From the cell containing the given text, extract its center point as [X, Y] coordinate. 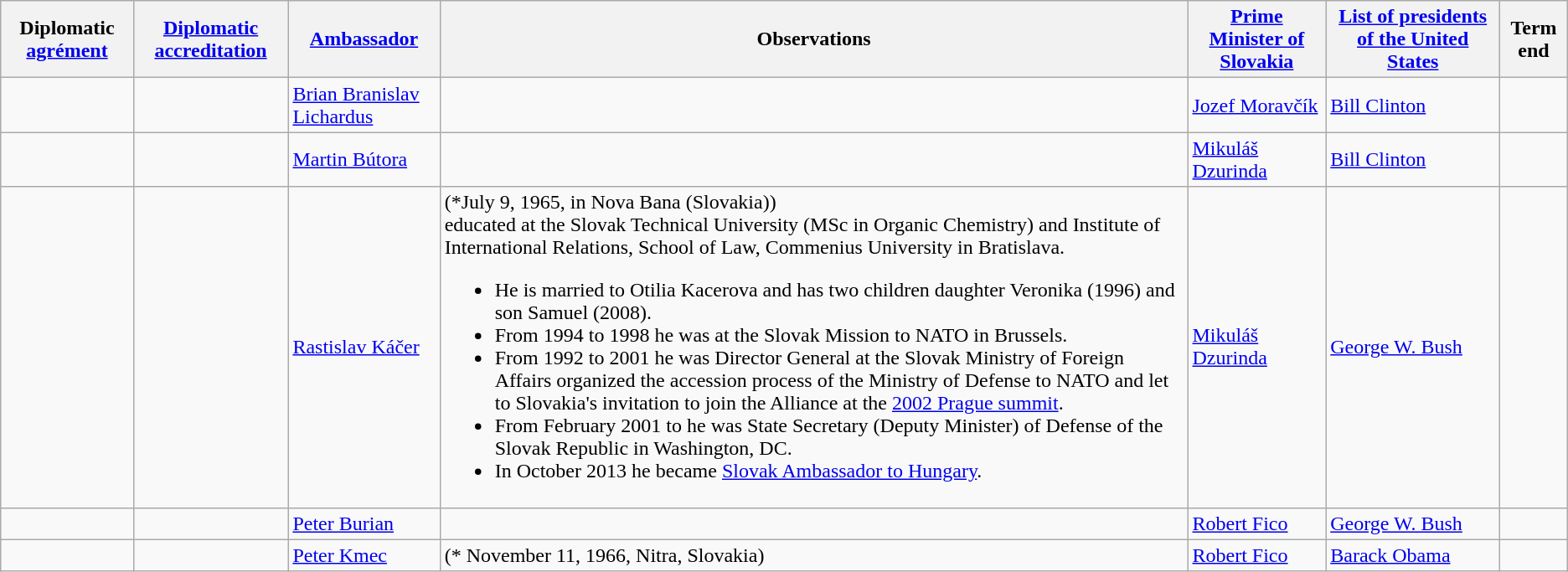
Jozef Moravčík [1256, 106]
Ambassador [364, 39]
Prime Minister of Slovakia [1256, 39]
Peter Burian [364, 523]
Martin Bútora [364, 159]
Diplomatic accreditation [211, 39]
Barack Obama [1413, 555]
Rastislav Káčer [364, 347]
Observations [814, 39]
Peter Kmec [364, 555]
List of presidents of the United States [1413, 39]
(* November 11, 1966, Nitra, Slovakia) [814, 555]
Diplomatic agrément [67, 39]
Brian Branislav Lichardus [364, 106]
Term end [1534, 39]
